Detect which cell encompasses the target text, then output its (X, Y) center coordinate. 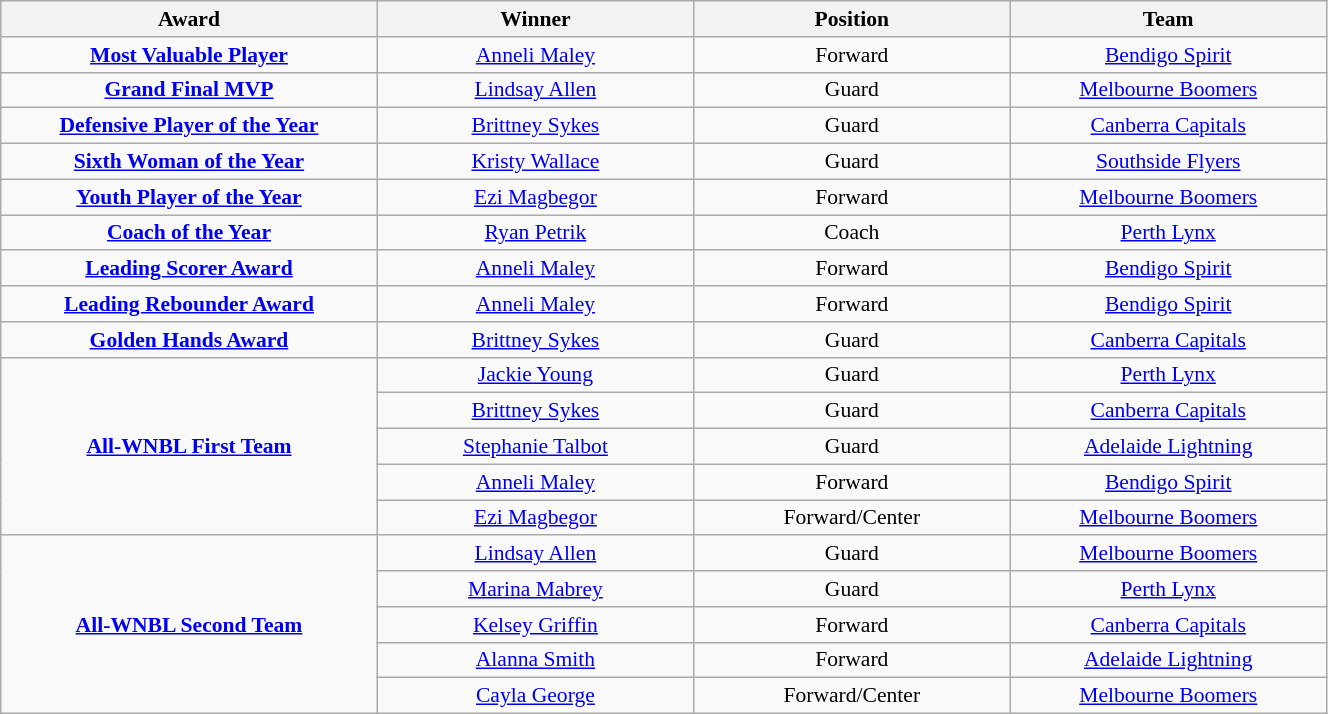
Stephanie Talbot (535, 447)
All-WNBL Second Team (189, 625)
Leading Rebounder Award (189, 304)
Coach of the Year (189, 233)
Leading Scorer Award (189, 269)
Alanna Smith (535, 660)
Jackie Young (535, 375)
Southside Flyers (1168, 162)
All-WNBL First Team (189, 446)
Marina Mabrey (535, 589)
Most Valuable Player (189, 55)
Team (1168, 19)
Golden Hands Award (189, 340)
Sixth Woman of the Year (189, 162)
Kristy Wallace (535, 162)
Ryan Petrik (535, 233)
Kelsey Griffin (535, 625)
Winner (535, 19)
Defensive Player of the Year (189, 126)
Cayla George (535, 696)
Coach (852, 233)
Award (189, 19)
Position (852, 19)
Grand Final MVP (189, 90)
Youth Player of the Year (189, 197)
